Search for the cell housing the specified text and yield its [x, y] center coordinate. 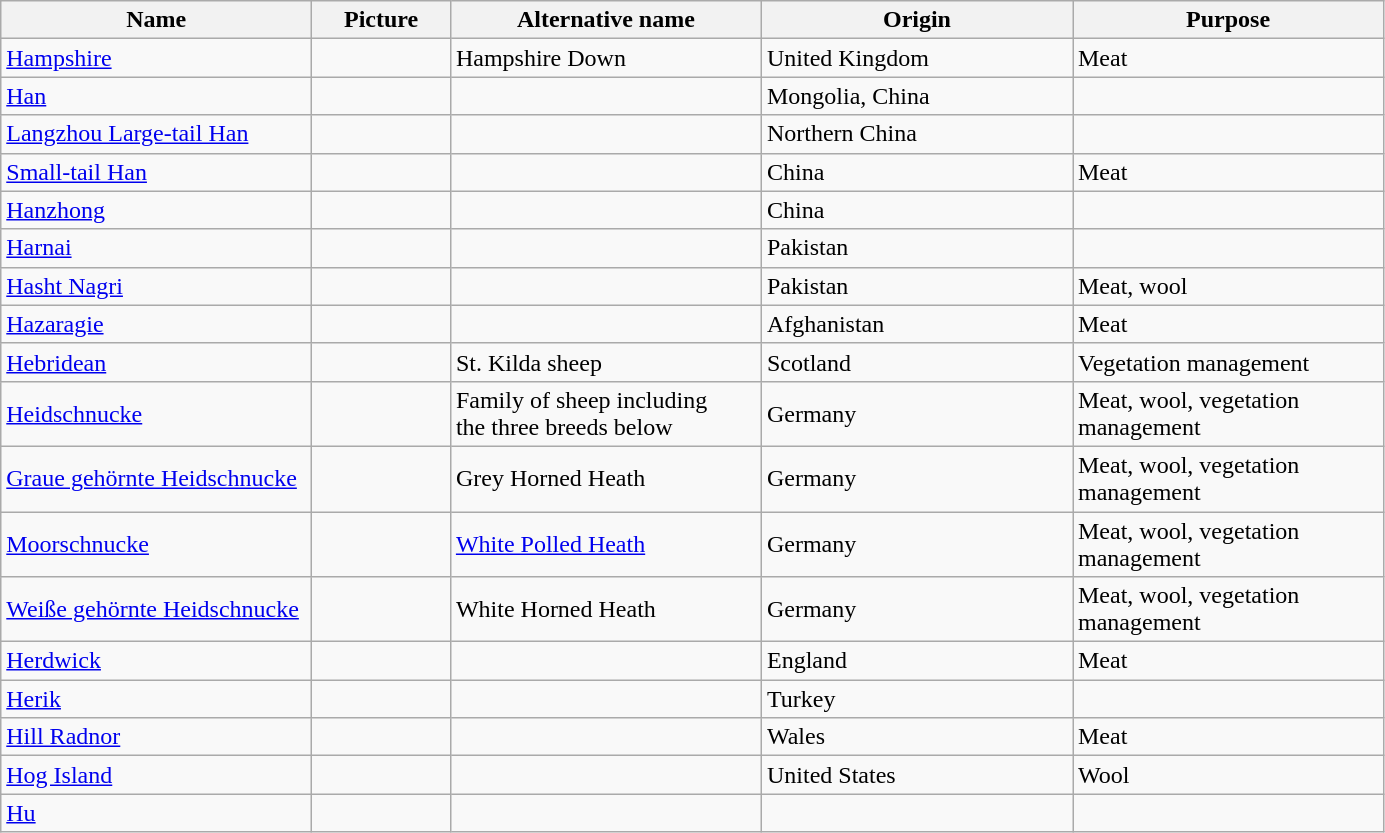
Hampshire [156, 58]
St. Kilda sheep [606, 362]
Hill Radnor [156, 737]
Family of sheep includingthe three breeds below [606, 414]
Graue gehörnte Heidschnucke [156, 478]
Hazaragie [156, 324]
Vegetation management [1228, 362]
Picture [382, 20]
Hog Island [156, 775]
Wool [1228, 775]
England [916, 661]
Hasht Nagri [156, 286]
United Kingdom [916, 58]
Heidschnucke [156, 414]
United States [916, 775]
Mongolia, China [916, 96]
Northern China [916, 134]
Han [156, 96]
Name [156, 20]
Hu [156, 813]
Hanzhong [156, 210]
Moorschnucke [156, 544]
Scotland [916, 362]
Origin [916, 20]
Purpose [1228, 20]
Small-tail Han [156, 172]
Afghanistan [916, 324]
Herdwick [156, 661]
Grey Horned Heath [606, 478]
Turkey [916, 699]
Herik [156, 699]
Alternative name [606, 20]
Langzhou Large-tail Han [156, 134]
White Horned Heath [606, 610]
Harnai [156, 248]
White Polled Heath [606, 544]
Hebridean [156, 362]
Hampshire Down [606, 58]
Weiße gehörnte Heidschnucke [156, 610]
Wales [916, 737]
Meat, wool [1228, 286]
